For the text-containing cell, return its midpoint in [X, Y] coordinate format. 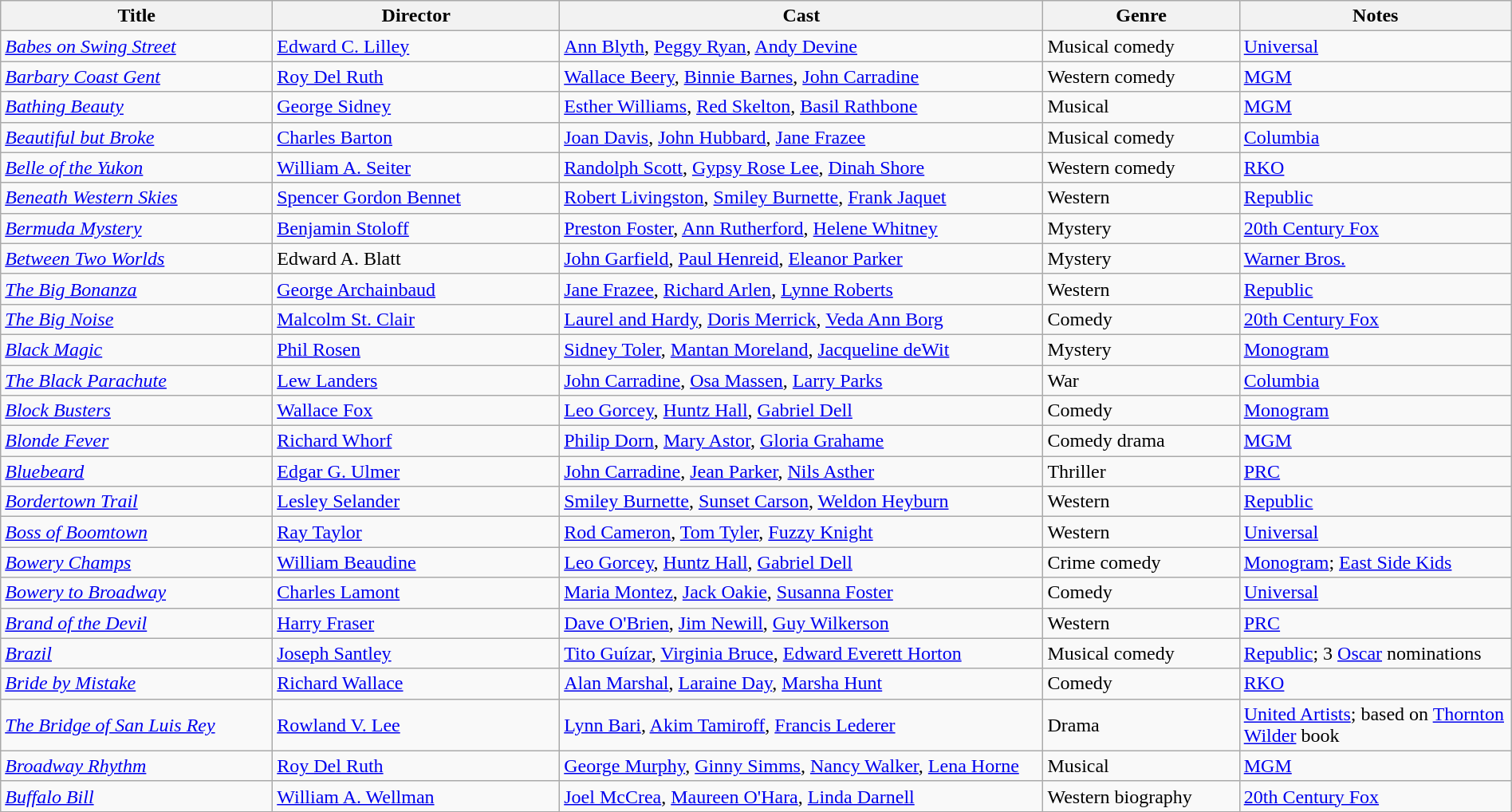
Cast [801, 16]
Bermuda Mystery [137, 228]
Wallace Beery, Binnie Barnes, John Carradine [801, 77]
Babes on Swing Street [137, 46]
Jane Frazee, Richard Arlen, Lynne Roberts [801, 289]
Malcolm St. Clair [416, 319]
Joseph Santley [416, 653]
Genre [1141, 16]
Edward A. Blatt [416, 258]
Crime comedy [1141, 562]
Notes [1375, 16]
Edgar G. Ulmer [416, 471]
Brazil [137, 653]
Maria Montez, Jack Oakie, Susanna Foster [801, 593]
Bride by Mistake [137, 684]
Title [137, 16]
Richard Wallace [416, 684]
Preston Foster, Ann Rutherford, Helene Whitney [801, 228]
Harry Fraser [416, 623]
George Archainbaud [416, 289]
Lesley Selander [416, 502]
Lynn Bari, Akim Tamiroff, Francis Lederer [801, 724]
George Sidney [416, 107]
Ann Blyth, Peggy Ryan, Andy Devine [801, 46]
Broadway Rhythm [137, 766]
Rowland V. Lee [416, 724]
Spencer Gordon Bennet [416, 198]
Monogram; East Side Kids [1375, 562]
John Carradine, Jean Parker, Nils Asther [801, 471]
Charles Lamont [416, 593]
Robert Livingston, Smiley Burnette, Frank Jaquet [801, 198]
Alan Marshal, Laraine Day, Marsha Hunt [801, 684]
Phil Rosen [416, 349]
Western biography [1141, 796]
John Carradine, Osa Massen, Larry Parks [801, 380]
Bowery Champs [137, 562]
Lew Landers [416, 380]
The Big Bonanza [137, 289]
Philip Dorn, Mary Astor, Gloria Grahame [801, 441]
Blonde Fever [137, 441]
Between Two Worlds [137, 258]
John Garfield, Paul Henreid, Eleanor Parker [801, 258]
Thriller [1141, 471]
William Beaudine [416, 562]
Republic; 3 Oscar nominations [1375, 653]
Benjamin Stoloff [416, 228]
Block Busters [137, 411]
William A. Wellman [416, 796]
Beneath Western Skies [137, 198]
War [1141, 380]
Drama [1141, 724]
The Bridge of San Luis Rey [137, 724]
Brand of the Devil [137, 623]
Bowery to Broadway [137, 593]
Smiley Burnette, Sunset Carson, Weldon Heyburn [801, 502]
Tito Guízar, Virginia Bruce, Edward Everett Horton [801, 653]
Barbary Coast Gent [137, 77]
Bathing Beauty [137, 107]
George Murphy, Ginny Simms, Nancy Walker, Lena Horne [801, 766]
Ray Taylor [416, 532]
Dave O'Brien, Jim Newill, Guy Wilkerson [801, 623]
Edward C. Lilley [416, 46]
Charles Barton [416, 137]
Belle of the Yukon [137, 168]
Sidney Toler, Mantan Moreland, Jacqueline deWit [801, 349]
The Big Noise [137, 319]
William A. Seiter [416, 168]
Randolph Scott, Gypsy Rose Lee, Dinah Shore [801, 168]
Bordertown Trail [137, 502]
Joan Davis, John Hubbard, Jane Frazee [801, 137]
Buffalo Bill [137, 796]
Laurel and Hardy, Doris Merrick, Veda Ann Borg [801, 319]
Richard Whorf [416, 441]
Rod Cameron, Tom Tyler, Fuzzy Knight [801, 532]
Beautiful but Broke [137, 137]
Comedy drama [1141, 441]
Bluebeard [137, 471]
Wallace Fox [416, 411]
United Artists; based on Thornton Wilder book [1375, 724]
Esther Williams, Red Skelton, Basil Rathbone [801, 107]
Director [416, 16]
Boss of Boomtown [137, 532]
Black Magic [137, 349]
Warner Bros. [1375, 258]
Joel McCrea, Maureen O'Hara, Linda Darnell [801, 796]
The Black Parachute [137, 380]
